Determine the (X, Y) coordinate at the center of the cell enclosing the given text.  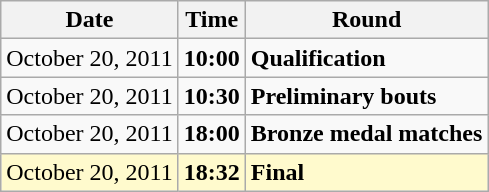
18:00 (212, 134)
Bronze medal matches (366, 134)
Preliminary bouts (366, 96)
Final (366, 172)
Time (212, 20)
Date (90, 20)
Round (366, 20)
10:30 (212, 96)
10:00 (212, 58)
Qualification (366, 58)
18:32 (212, 172)
